Search for the cell housing the specified text and yield its [X, Y] center coordinate. 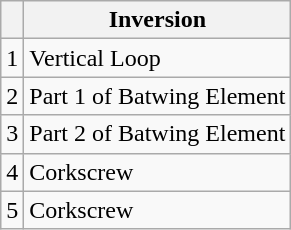
Inversion [158, 20]
Part 2 of Batwing Element [158, 134]
3 [12, 134]
Part 1 of Batwing Element [158, 96]
Vertical Loop [158, 58]
4 [12, 172]
1 [12, 58]
5 [12, 210]
2 [12, 96]
